Return (x, y) of the center of cell containing provided text 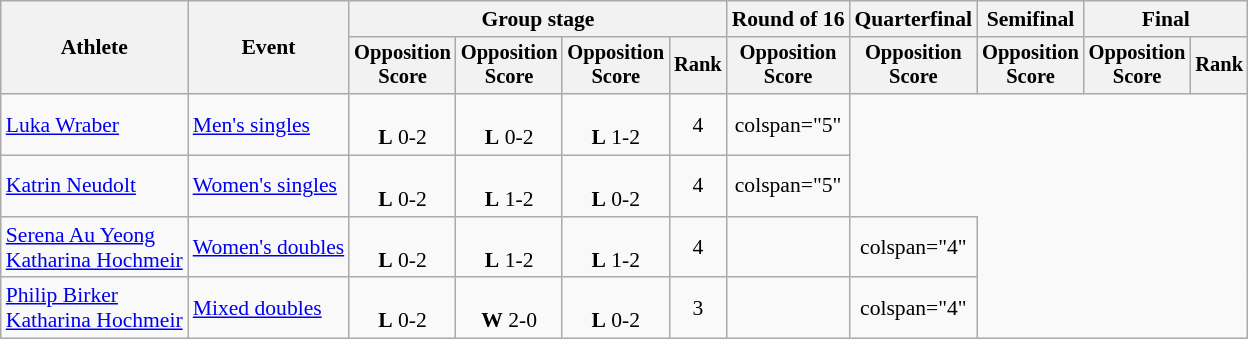
Semifinal (1030, 19)
Katrin Neudolt (94, 186)
3 (698, 308)
Mixed doubles (269, 308)
Men's singles (269, 124)
Athlete (94, 48)
Serena Au YeongKatharina Hochmeir (94, 248)
W 2-0 (510, 308)
Event (269, 48)
Philip BirkerKatharina Hochmeir (94, 308)
Round of 16 (788, 19)
Women's doubles (269, 248)
Women's singles (269, 186)
Luka Wraber (94, 124)
Quarterfinal (914, 19)
Final (1166, 19)
Group stage (538, 19)
